Identify which cell holds the provided text, then report its (X, Y) central coordinate. 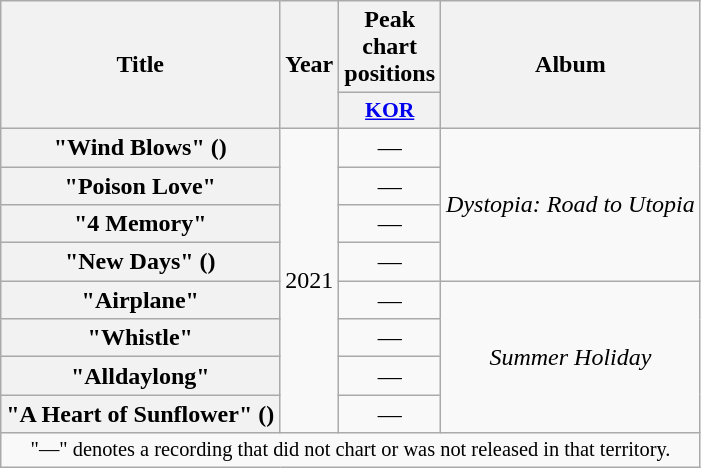
"—" denotes a recording that did not chart or was not released in that territory. (351, 450)
"Poison Love" (140, 185)
Title (140, 65)
"Airplane" (140, 300)
"Alldaylong" (140, 376)
"Wind Blows" () (140, 147)
"4 Memory" (140, 224)
"A Heart of Sunflower" () (140, 414)
KOR (390, 111)
Album (571, 65)
"Whistle" (140, 338)
Dystopia: Road to Utopia (571, 204)
Peak chart positions (390, 47)
"New Days" () (140, 262)
Year (310, 65)
Summer Holiday (571, 357)
2021 (310, 280)
